Pinpoint the cell where the given text exists, returning its [X, Y] midpoint coordinate. 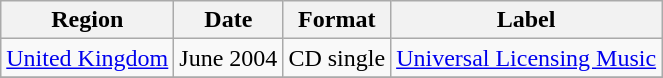
CD single [337, 58]
Format [337, 20]
United Kingdom [88, 58]
June 2004 [228, 58]
Label [526, 20]
Universal Licensing Music [526, 58]
Region [88, 20]
Date [228, 20]
